Return the [x, y] coordinate for the center point of the cell that contains the specified text.  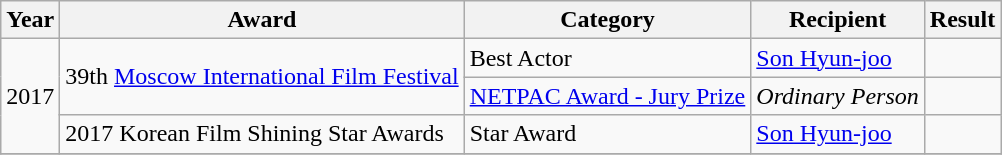
Year [30, 20]
Best Actor [608, 58]
Ordinary Person [838, 96]
Award [262, 20]
Recipient [838, 20]
Result [962, 20]
39th Moscow International Film Festival [262, 77]
Category [608, 20]
2017 Korean Film Shining Star Awards [262, 134]
Star Award [608, 134]
2017 [30, 96]
NETPAC Award - Jury Prize [608, 96]
